Locate the cell with the specified text and output its [X, Y] center coordinate. 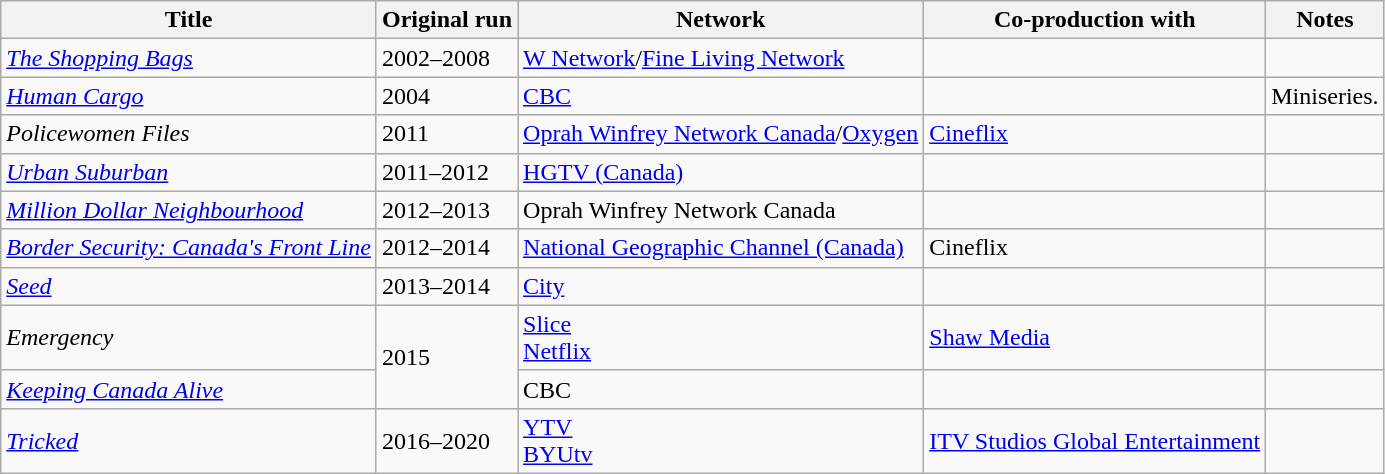
Policewomen Files [189, 134]
2012–2013 [446, 210]
2012–2014 [446, 248]
Co-production with [1095, 20]
Urban Suburban [189, 172]
2011–2012 [446, 172]
City [721, 286]
YTVBYUtv [721, 440]
Title [189, 20]
Keeping Canada Alive [189, 389]
2015 [446, 356]
HGTV (Canada) [721, 172]
The Shopping Bags [189, 58]
2004 [446, 96]
2011 [446, 134]
Emergency [189, 338]
Million Dollar Neighbourhood [189, 210]
SliceNetflix [721, 338]
Tricked [189, 440]
Network [721, 20]
2016–2020 [446, 440]
2013–2014 [446, 286]
National Geographic Channel (Canada) [721, 248]
Shaw Media [1095, 338]
W Network/Fine Living Network [721, 58]
Original run [446, 20]
Oprah Winfrey Network Canada [721, 210]
Notes [1325, 20]
ITV Studios Global Entertainment [1095, 440]
2002–2008 [446, 58]
Miniseries. [1325, 96]
Seed [189, 286]
Human Cargo [189, 96]
Border Security: Canada's Front Line [189, 248]
Oprah Winfrey Network Canada/Oxygen [721, 134]
